Scan for the cell matching the given text and deliver its (X, Y) coordinate at center. 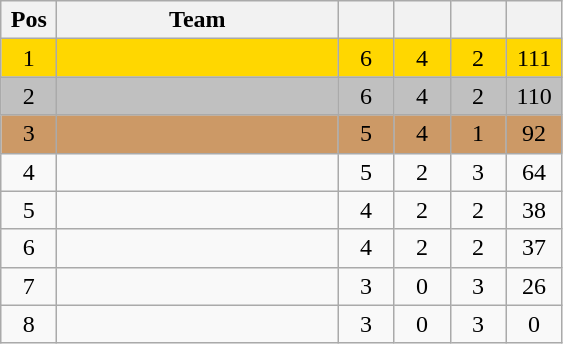
92 (534, 134)
Team (198, 20)
37 (534, 248)
110 (534, 96)
38 (534, 210)
111 (534, 58)
Pos (29, 20)
7 (29, 286)
64 (534, 172)
26 (534, 286)
8 (29, 324)
